Output the (X, Y) coordinate of the center of the cell containing the given text.  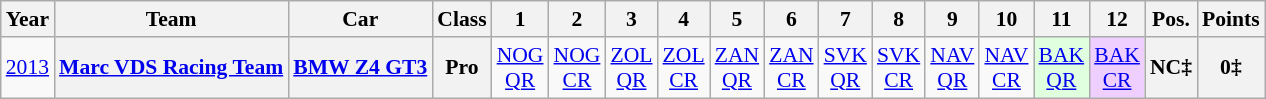
12 (1117, 19)
ZOLCR (684, 68)
BMW Z4 GT3 (360, 68)
NOGQR (520, 68)
Pro (462, 68)
3 (631, 19)
NOGCR (578, 68)
6 (791, 19)
NAVCR (1006, 68)
0‡ (1231, 68)
Year (28, 19)
7 (846, 19)
11 (1062, 19)
2 (578, 19)
Marc VDS Racing Team (171, 68)
4 (684, 19)
8 (898, 19)
ZOLQR (631, 68)
1 (520, 19)
BAKQR (1062, 68)
ZANCR (791, 68)
SVKCR (898, 68)
BAKCR (1117, 68)
SVKQR (846, 68)
Points (1231, 19)
Class (462, 19)
NAVQR (952, 68)
NC‡ (1171, 68)
10 (1006, 19)
Car (360, 19)
9 (952, 19)
ZANQR (737, 68)
Pos. (1171, 19)
2013 (28, 68)
Team (171, 19)
5 (737, 19)
